Search for the cell housing the specified text and yield its [X, Y] center coordinate. 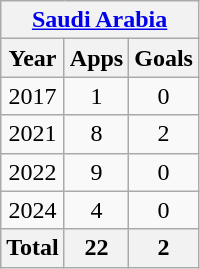
8 [96, 134]
2021 [33, 134]
1 [96, 96]
2022 [33, 172]
Year [33, 58]
4 [96, 210]
2017 [33, 96]
Total [33, 248]
2024 [33, 210]
Goals [164, 58]
Saudi Arabia [100, 20]
Apps [96, 58]
22 [96, 248]
9 [96, 172]
